Locate the cell with the specified text and output its (X, Y) center coordinate. 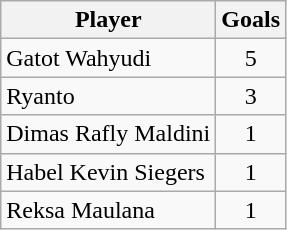
Player (108, 20)
Gatot Wahyudi (108, 58)
Dimas Rafly Maldini (108, 134)
Reksa Maulana (108, 210)
5 (251, 58)
Ryanto (108, 96)
Goals (251, 20)
Habel Kevin Siegers (108, 172)
3 (251, 96)
